Find where the given text appears and provide that cell's center as (x, y) coordinate. 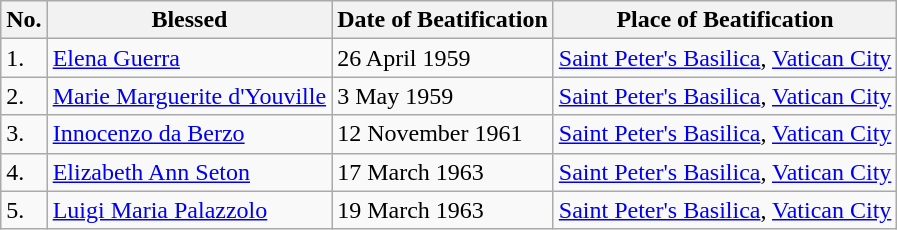
Date of Beatification (443, 20)
2. (24, 96)
Elena Guerra (189, 58)
3. (24, 134)
3 May 1959 (443, 96)
No. (24, 20)
26 April 1959 (443, 58)
17 March 1963 (443, 172)
Place of Beatification (725, 20)
Innocenzo da Berzo (189, 134)
5. (24, 210)
Luigi Maria Palazzolo (189, 210)
4. (24, 172)
19 March 1963 (443, 210)
Marie Marguerite d'Youville (189, 96)
12 November 1961 (443, 134)
1. (24, 58)
Blessed (189, 20)
Elizabeth Ann Seton (189, 172)
